Output the (X, Y) coordinate of the center of the cell containing the given text.  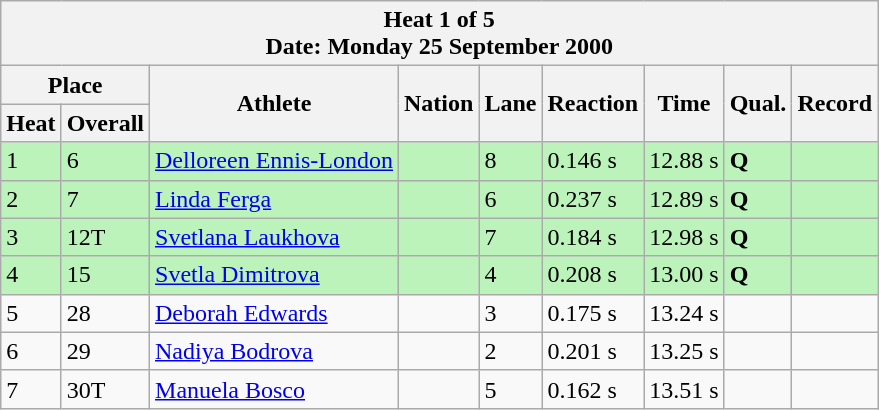
8 (510, 161)
0.175 s (593, 313)
12.89 s (684, 199)
Deborah Edwards (274, 313)
Reaction (593, 104)
0.237 s (593, 199)
0.208 s (593, 275)
Manuela Bosco (274, 389)
Place (76, 85)
0.184 s (593, 237)
Nadiya Bodrova (274, 351)
12.88 s (684, 161)
0.162 s (593, 389)
29 (105, 351)
Record (835, 104)
0.146 s (593, 161)
Linda Ferga (274, 199)
Heat (31, 123)
28 (105, 313)
13.51 s (684, 389)
Athlete (274, 104)
Time (684, 104)
Svetlana Laukhova (274, 237)
Svetla Dimitrova (274, 275)
Nation (439, 104)
12T (105, 237)
Delloreen Ennis-London (274, 161)
12.98 s (684, 237)
13.24 s (684, 313)
Heat 1 of 5 Date: Monday 25 September 2000 (440, 34)
13.00 s (684, 275)
15 (105, 275)
Overall (105, 123)
1 (31, 161)
30T (105, 389)
13.25 s (684, 351)
Lane (510, 104)
0.201 s (593, 351)
Qual. (758, 104)
